Search for the cell housing the specified text and yield its [x, y] center coordinate. 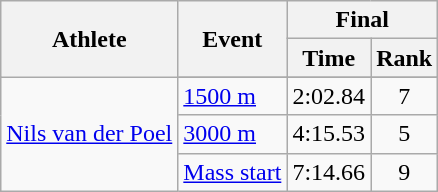
Nils van der Poel [90, 134]
Event [232, 39]
2:02.84 [329, 96]
9 [404, 172]
Rank [404, 58]
4:15.53 [329, 134]
5 [404, 134]
3000 m [232, 134]
Final [362, 20]
1500 m [232, 96]
7 [404, 96]
Time [329, 58]
Athlete [90, 39]
7:14.66 [329, 172]
Mass start [232, 172]
